Detect which cell encompasses the target text, then output its [X, Y] center coordinate. 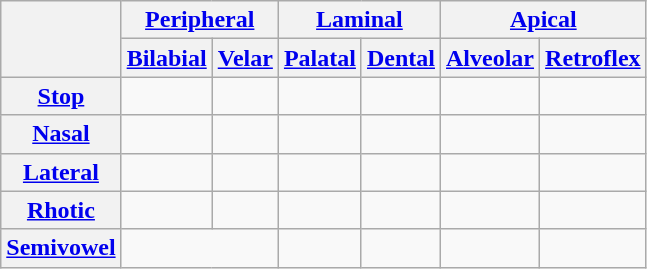
Retroflex [594, 58]
Lateral [61, 172]
Rhotic [61, 210]
Stop [61, 96]
Palatal [320, 58]
Alveolar [490, 58]
Apical [544, 20]
Dental [400, 58]
Laminal [359, 20]
Velar [245, 58]
Peripheral [200, 20]
Nasal [61, 134]
Semivowel [61, 248]
Bilabial [166, 58]
